Find where the given text appears and provide that cell's center as [X, Y] coordinate. 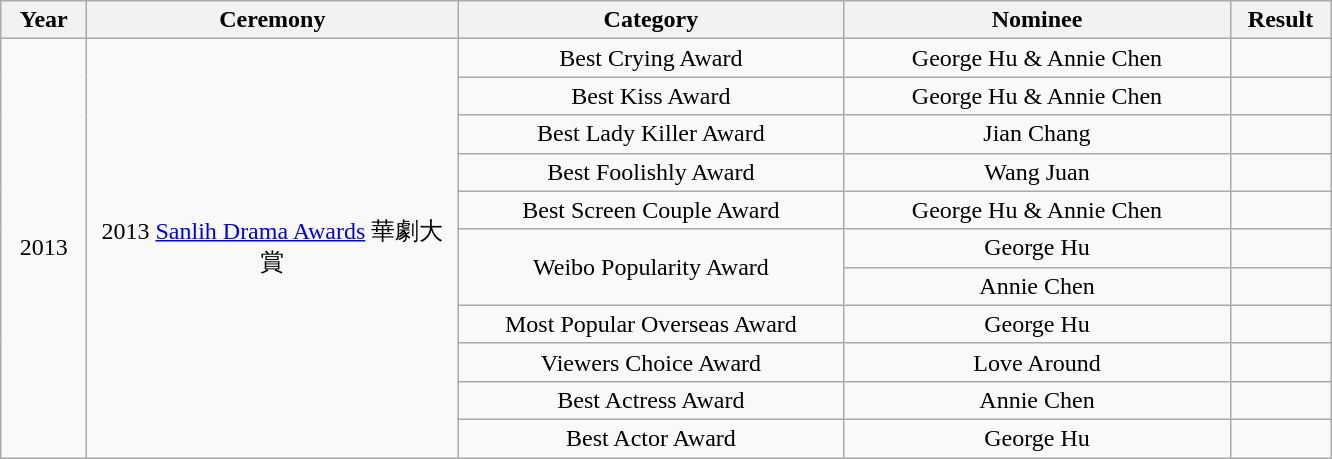
Most Popular Overseas Award [651, 324]
Best Actress Award [651, 400]
Best Kiss Award [651, 96]
Viewers Choice Award [651, 362]
Ceremony [272, 20]
Best Lady Killer Award [651, 134]
Best Screen Couple Award [651, 210]
2013 [44, 248]
Nominee [1037, 20]
Best Crying Award [651, 58]
Weibo Popularity Award [651, 267]
Best Actor Award [651, 438]
2013 Sanlih Drama Awards 華劇大賞 [272, 248]
Year [44, 20]
Result [1280, 20]
Love Around [1037, 362]
Category [651, 20]
Wang Juan [1037, 172]
Best Foolishly Award [651, 172]
Jian Chang [1037, 134]
